Detect which cell encompasses the target text, then output its (X, Y) center coordinate. 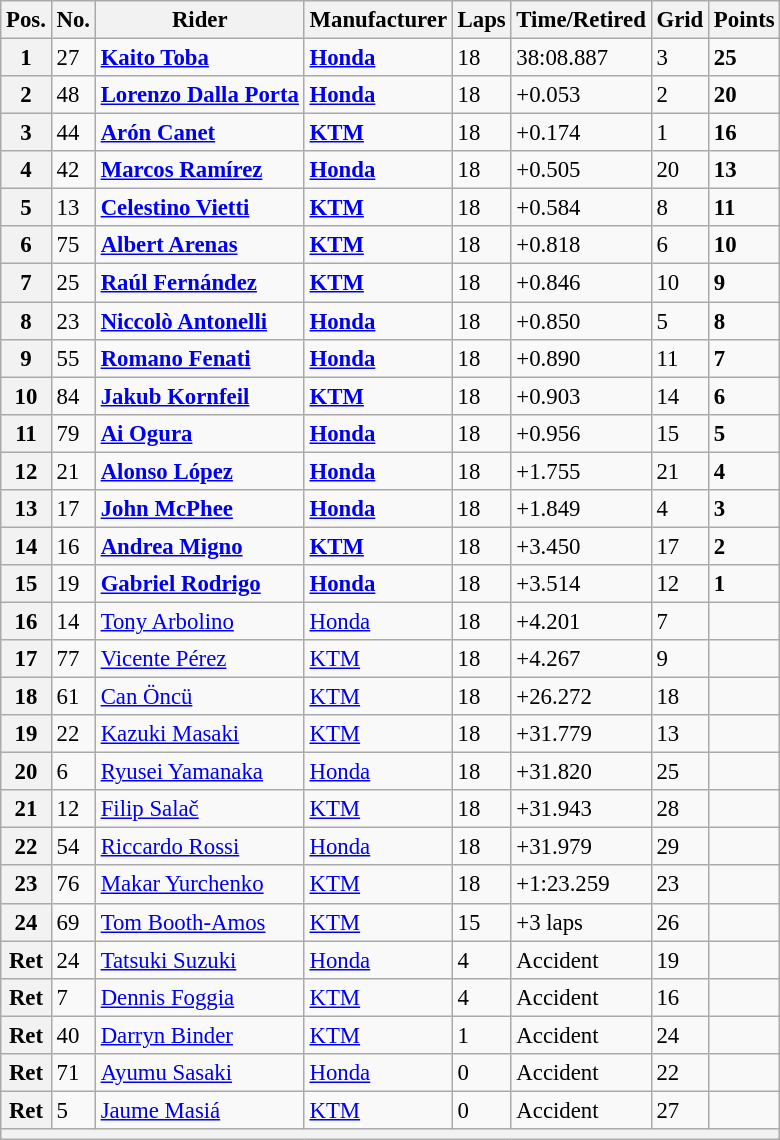
69 (73, 922)
Vicente Pérez (200, 659)
Celestino Vietti (200, 208)
+31.779 (581, 734)
Tom Booth-Amos (200, 922)
71 (73, 1073)
Filip Salač (200, 809)
42 (73, 170)
Gabriel Rodrigo (200, 584)
Points (744, 20)
Jakub Kornfeil (200, 396)
28 (680, 809)
26 (680, 922)
75 (73, 245)
Alonso López (200, 471)
40 (73, 1035)
Rider (200, 20)
+1.849 (581, 509)
Ryusei Yamanaka (200, 772)
Darryn Binder (200, 1035)
38:08.887 (581, 58)
Makar Yurchenko (200, 885)
+0.846 (581, 283)
48 (73, 95)
+1.755 (581, 471)
Ai Ogura (200, 433)
Niccolò Antonelli (200, 321)
Albert Arenas (200, 245)
+31.979 (581, 847)
+3.450 (581, 546)
No. (73, 20)
+3 laps (581, 922)
Laps (482, 20)
84 (73, 396)
54 (73, 847)
Tatsuki Suzuki (200, 960)
Tony Arbolino (200, 621)
+0.584 (581, 208)
61 (73, 697)
+0.174 (581, 133)
Romano Fenati (200, 358)
44 (73, 133)
Riccardo Rossi (200, 847)
+1:23.259 (581, 885)
+31.943 (581, 809)
+4.201 (581, 621)
Kazuki Masaki (200, 734)
77 (73, 659)
Dennis Foggia (200, 997)
Jaume Masiá (200, 1110)
Raúl Fernández (200, 283)
Grid (680, 20)
Time/Retired (581, 20)
+4.267 (581, 659)
Kaito Toba (200, 58)
Andrea Migno (200, 546)
+0.505 (581, 170)
+0.903 (581, 396)
Can Öncü (200, 697)
+0.850 (581, 321)
+31.820 (581, 772)
29 (680, 847)
+26.272 (581, 697)
Ayumu Sasaki (200, 1073)
Arón Canet (200, 133)
55 (73, 358)
+0.053 (581, 95)
76 (73, 885)
Manufacturer (378, 20)
+0.890 (581, 358)
John McPhee (200, 509)
Lorenzo Dalla Porta (200, 95)
Pos. (26, 20)
79 (73, 433)
+0.956 (581, 433)
Marcos Ramírez (200, 170)
+3.514 (581, 584)
+0.818 (581, 245)
